Find where the given text appears and provide that cell's center as [x, y] coordinate. 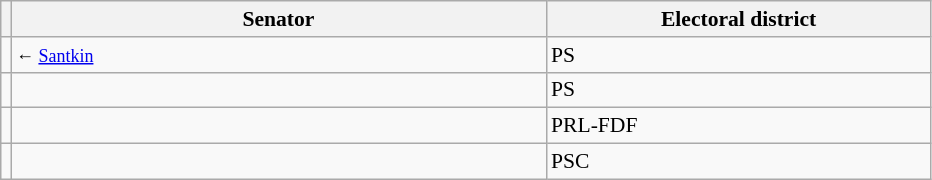
Senator [278, 19]
← Santkin [278, 55]
PRL-FDF [738, 126]
PSC [738, 162]
Electoral district [738, 19]
